Find where the given text appears and provide that cell's center as [x, y] coordinate. 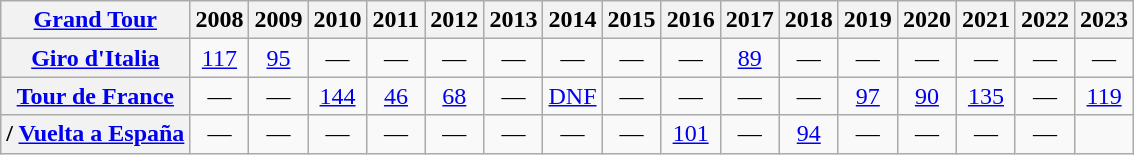
144 [338, 96]
2011 [396, 20]
94 [808, 134]
Grand Tour [96, 20]
2022 [1044, 20]
2023 [1104, 20]
Tour de France [96, 96]
97 [868, 96]
2016 [690, 20]
2017 [750, 20]
2012 [454, 20]
89 [750, 58]
101 [690, 134]
DNF [572, 96]
2013 [514, 20]
95 [278, 58]
2009 [278, 20]
2010 [338, 20]
2008 [220, 20]
/ Vuelta a España [96, 134]
2020 [926, 20]
135 [986, 96]
90 [926, 96]
117 [220, 58]
2018 [808, 20]
2015 [632, 20]
119 [1104, 96]
68 [454, 96]
46 [396, 96]
Giro d'Italia [96, 58]
2021 [986, 20]
2014 [572, 20]
2019 [868, 20]
